Return the (x, y) coordinate for the center point of the cell that contains the specified text.  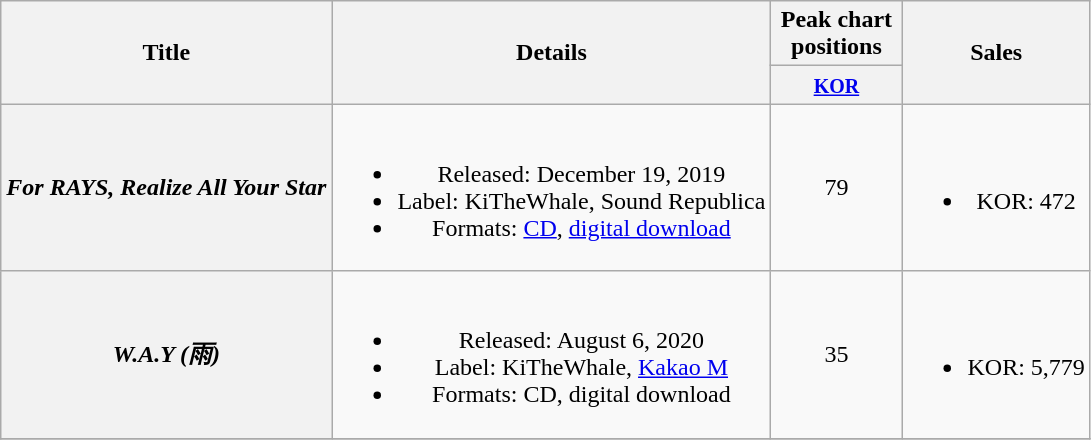
KOR (836, 85)
35 (836, 354)
Details (552, 52)
Peak chart positions (836, 34)
KOR: 472 (996, 188)
79 (836, 188)
Sales (996, 52)
Title (166, 52)
KOR: 5,779 (996, 354)
For RAYS, Realize All Your Star (166, 188)
W.A.Y (雨) (166, 354)
Released: December 19, 2019Label: KiTheWhale, Sound RepublicaFormats: CD, digital download (552, 188)
Released: August 6, 2020Label: KiTheWhale, Kakao MFormats: CD, digital download (552, 354)
